Locate the cell with the specified text and output its [x, y] center coordinate. 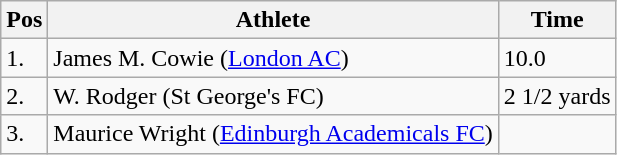
W. Rodger (St George's FC) [273, 96]
2 1/2 yards [557, 96]
Athlete [273, 20]
Time [557, 20]
1. [24, 58]
Maurice Wright (Edinburgh Academicals FC) [273, 134]
3. [24, 134]
James M. Cowie (London AC) [273, 58]
10.0 [557, 58]
2. [24, 96]
Pos [24, 20]
